Search for the cell housing the specified text and yield its [X, Y] center coordinate. 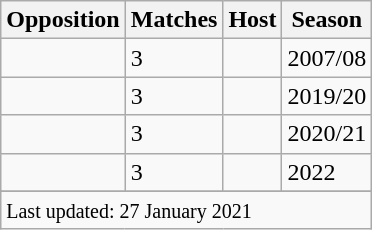
Last updated: 27 January 2021 [186, 210]
Matches [174, 20]
2020/21 [327, 134]
Host [252, 20]
2019/20 [327, 96]
2022 [327, 172]
2007/08 [327, 58]
Season [327, 20]
Opposition [63, 20]
